Provide the (x, y) coordinate of the cell's center where the given text is located.  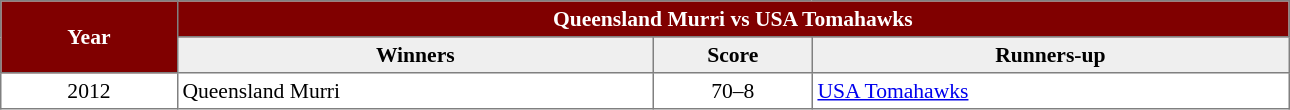
Score (732, 55)
Queensland Murri vs USA Tomahawks (732, 19)
2012 (89, 91)
Winners (415, 55)
Queensland Murri (415, 91)
Runners-up (1050, 55)
Year (89, 37)
70–8 (732, 91)
USA Tomahawks (1050, 91)
